For the text-containing cell, return its midpoint in (X, Y) coordinate format. 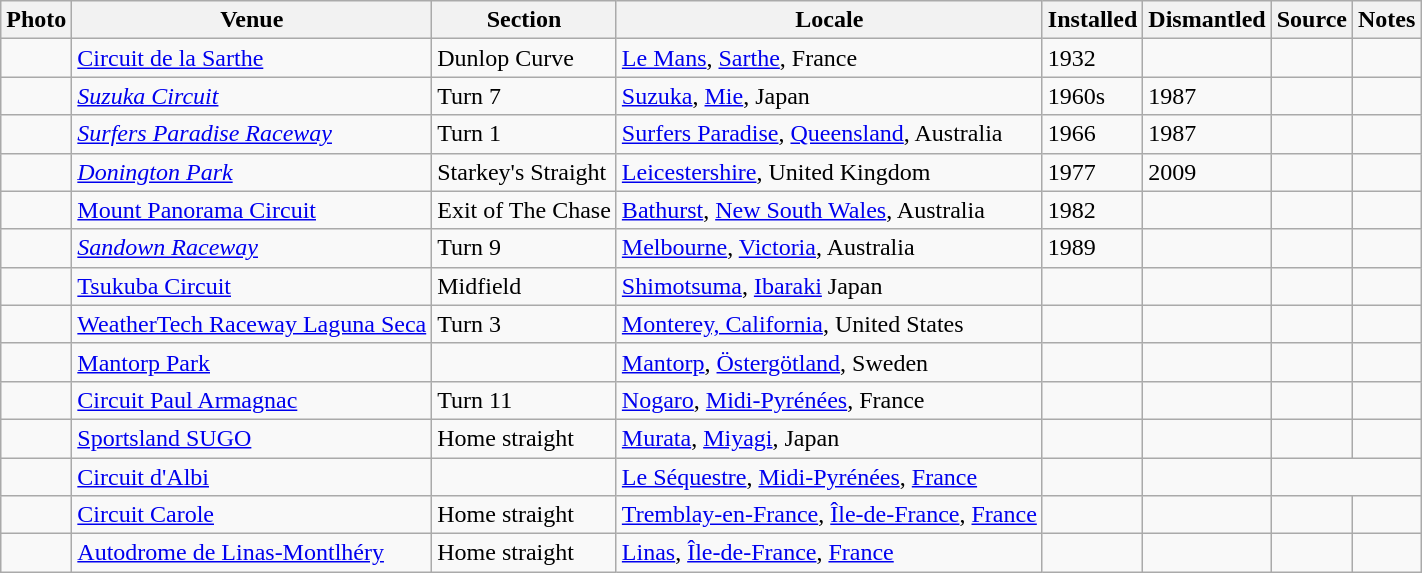
Turn 7 (524, 96)
2009 (1207, 172)
Locale (829, 20)
Sportsland SUGO (252, 438)
Dunlop Curve (524, 58)
Starkey's Straight (524, 172)
Surfers Paradise, Queensland, Australia (829, 134)
Installed (1092, 20)
Circuit Paul Armagnac (252, 400)
Donington Park (252, 172)
Midfield (524, 286)
Nogaro, Midi-Pyrénées, France (829, 400)
Photo (36, 20)
Dismantled (1207, 20)
Venue (252, 20)
Le Séquestre, Midi-Pyrénées, France (829, 477)
Circuit de la Sarthe (252, 58)
Mantorp, Östergötland, Sweden (829, 362)
Bathurst, New South Wales, Australia (829, 210)
1966 (1092, 134)
1960s (1092, 96)
Circuit Carole (252, 515)
Linas, Île-de-France, France (829, 553)
Monterey, California, United States (829, 324)
Turn 1 (524, 134)
Murata, Miyagi, Japan (829, 438)
Notes (1386, 20)
Source (1312, 20)
Turn 11 (524, 400)
1982 (1092, 210)
Section (524, 20)
Autodrome de Linas-Montlhéry (252, 553)
Sandown Raceway (252, 248)
Tsukuba Circuit (252, 286)
Suzuka, Mie, Japan (829, 96)
Le Mans, Sarthe, France (829, 58)
Turn 9 (524, 248)
Mantorp Park (252, 362)
Melbourne, Victoria, Australia (829, 248)
Leicestershire, United Kingdom (829, 172)
1977 (1092, 172)
1932 (1092, 58)
Shimotsuma, Ibaraki Japan (829, 286)
Suzuka Circuit (252, 96)
Mount Panorama Circuit (252, 210)
Circuit d'Albi (252, 477)
WeatherTech Raceway Laguna Seca (252, 324)
Exit of The Chase (524, 210)
Turn 3 (524, 324)
Tremblay-en-France, Île-de-France, France (829, 515)
1989 (1092, 248)
Surfers Paradise Raceway (252, 134)
